Scan for the cell matching the given text and deliver its [X, Y] coordinate at center. 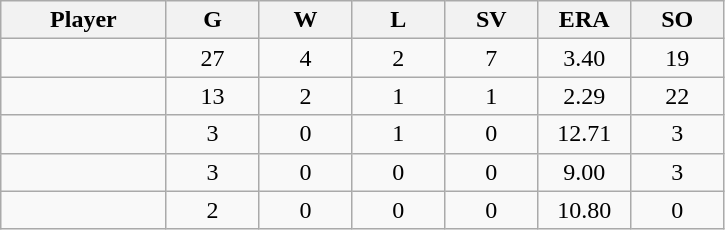
G [212, 20]
19 [678, 58]
4 [306, 58]
2.29 [584, 96]
7 [492, 58]
Player [84, 20]
22 [678, 96]
9.00 [584, 172]
SO [678, 20]
13 [212, 96]
L [398, 20]
10.80 [584, 210]
ERA [584, 20]
W [306, 20]
SV [492, 20]
27 [212, 58]
3.40 [584, 58]
12.71 [584, 134]
